For the text-containing cell, return its midpoint in [X, Y] coordinate format. 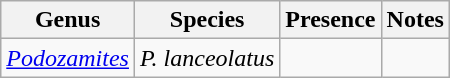
Genus [68, 20]
Notes [415, 20]
Podozamites [68, 58]
P. lanceolatus [206, 58]
Species [206, 20]
Presence [330, 20]
